Find where the given text appears and provide that cell's center as [X, Y] coordinate. 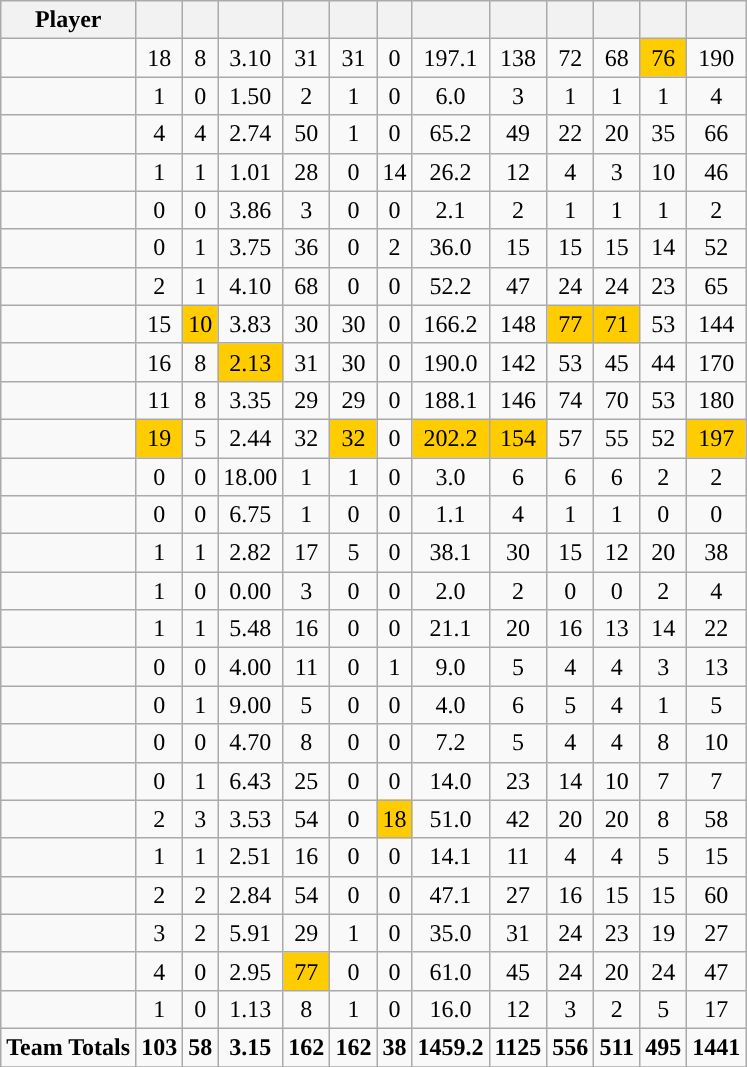
2.51 [250, 857]
6.43 [250, 781]
3.75 [250, 248]
2.95 [250, 971]
5.91 [250, 933]
3.15 [250, 1047]
76 [664, 58]
197 [716, 438]
511 [617, 1047]
51.0 [450, 819]
7.2 [450, 743]
5.48 [250, 629]
57 [570, 438]
25 [306, 781]
49 [518, 134]
65.2 [450, 134]
Player [68, 20]
2.13 [250, 362]
4.70 [250, 743]
202.2 [450, 438]
1.1 [450, 515]
26.2 [450, 172]
556 [570, 1047]
180 [716, 400]
72 [570, 58]
74 [570, 400]
9.0 [450, 667]
16.0 [450, 1009]
142 [518, 362]
35 [664, 134]
70 [617, 400]
47.1 [450, 895]
2.44 [250, 438]
14.0 [450, 781]
2.84 [250, 895]
148 [518, 324]
2.0 [450, 591]
3.0 [450, 477]
1.50 [250, 96]
1459.2 [450, 1047]
190.0 [450, 362]
6.0 [450, 96]
138 [518, 58]
9.00 [250, 705]
50 [306, 134]
103 [160, 1047]
2.82 [250, 553]
1.01 [250, 172]
52.2 [450, 286]
14.1 [450, 857]
3.83 [250, 324]
21.1 [450, 629]
35.0 [450, 933]
1.13 [250, 1009]
3.53 [250, 819]
46 [716, 172]
60 [716, 895]
71 [617, 324]
3.35 [250, 400]
495 [664, 1047]
2.74 [250, 134]
44 [664, 362]
66 [716, 134]
2.1 [450, 210]
1125 [518, 1047]
38.1 [450, 553]
0.00 [250, 591]
4.10 [250, 286]
190 [716, 58]
170 [716, 362]
146 [518, 400]
55 [617, 438]
197.1 [450, 58]
36.0 [450, 248]
3.86 [250, 210]
Team Totals [68, 1047]
144 [716, 324]
42 [518, 819]
18.00 [250, 477]
61.0 [450, 971]
36 [306, 248]
154 [518, 438]
28 [306, 172]
1441 [716, 1047]
4.00 [250, 667]
65 [716, 286]
3.10 [250, 58]
6.75 [250, 515]
188.1 [450, 400]
4.0 [450, 705]
166.2 [450, 324]
